Return the (x, y) coordinate for the center point of the cell that contains the specified text.  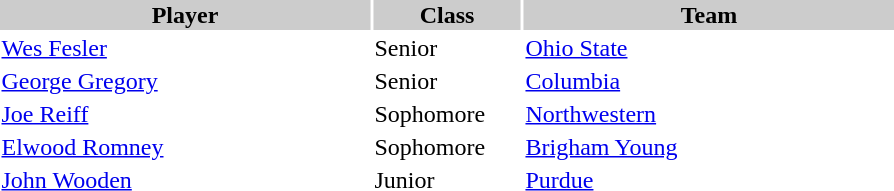
George Gregory (185, 81)
Wes Fesler (185, 48)
Columbia (709, 81)
Ohio State (709, 48)
Joe Reiff (185, 114)
Player (185, 15)
Class (447, 15)
Brigham Young (709, 147)
Team (709, 15)
Northwestern (709, 114)
Elwood Romney (185, 147)
